For the text-containing cell, return its midpoint in [X, Y] coordinate format. 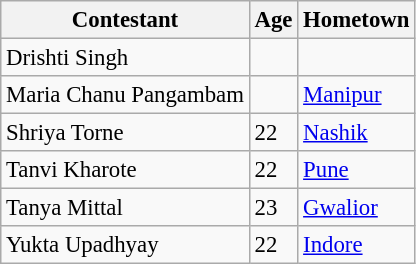
Indore [356, 245]
23 [274, 208]
Tanvi Kharote [125, 170]
Nashik [356, 133]
Pune [356, 170]
Manipur [356, 95]
Shriya Torne [125, 133]
Gwalior [356, 208]
Tanya Mittal [125, 208]
Drishti Singh [125, 58]
Maria Chanu Pangambam [125, 95]
Hometown [356, 20]
Contestant [125, 20]
Yukta Upadhyay [125, 245]
Age [274, 20]
